Locate the cell with the specified text and output its (x, y) center coordinate. 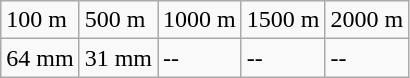
500 m (118, 20)
64 mm (40, 58)
100 m (40, 20)
2000 m (367, 20)
31 mm (118, 58)
1000 m (200, 20)
1500 m (283, 20)
